Extract the [x, y] coordinate from the center of the cell holding the provided text.  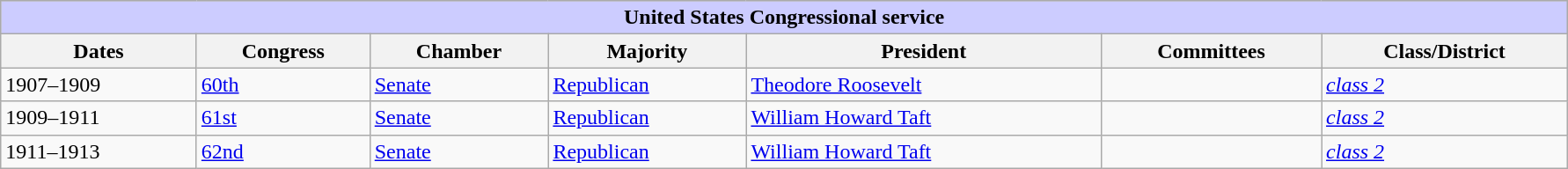
President [924, 51]
61st [283, 118]
Dates [99, 51]
Majority [648, 51]
Class/District [1445, 51]
United States Congressional service [785, 18]
Congress [283, 51]
1907–1909 [99, 84]
1909–1911 [99, 118]
Chamber [459, 51]
Committees [1212, 51]
62nd [283, 151]
Theodore Roosevelt [924, 84]
60th [283, 84]
1911–1913 [99, 151]
